Locate the cell with the specified text and output its [x, y] center coordinate. 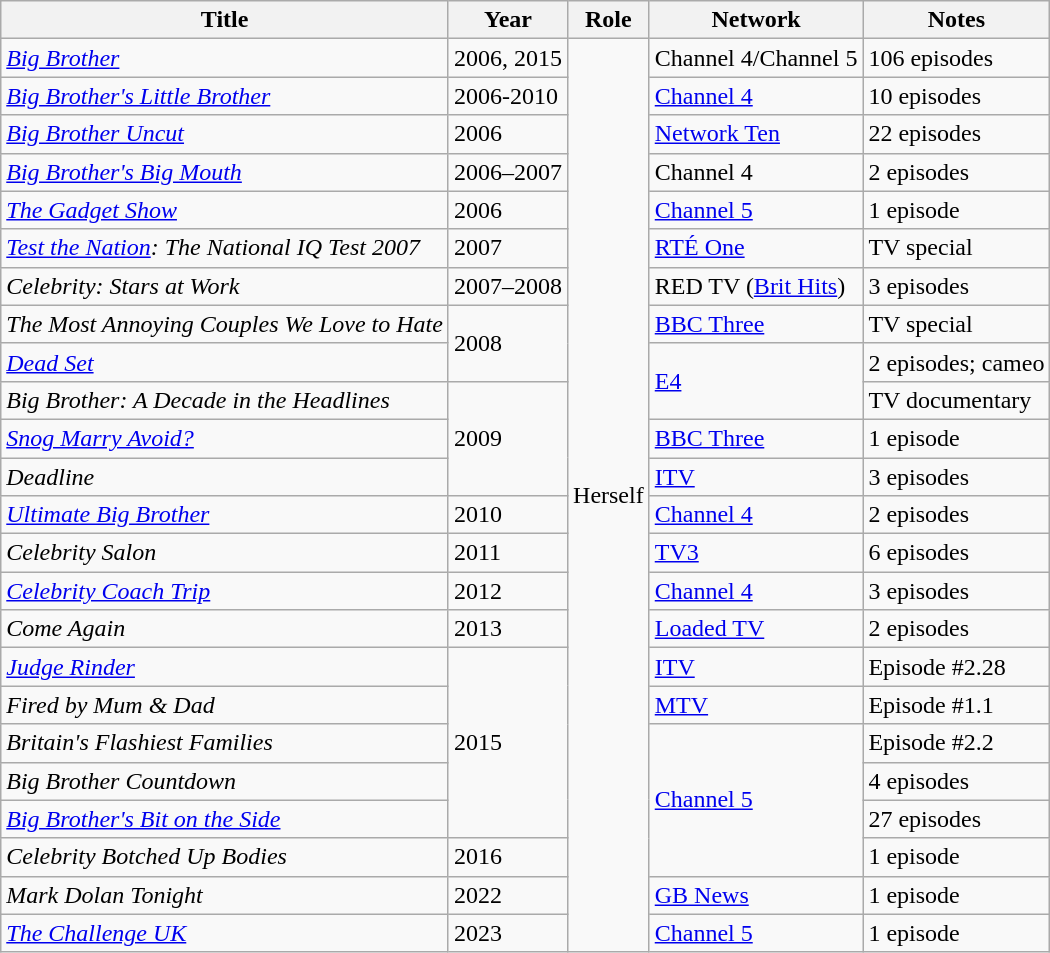
Mark Dolan Tonight [225, 895]
2010 [508, 515]
Episode #2.28 [956, 667]
2012 [508, 591]
2006–2007 [508, 172]
E4 [756, 381]
Big Brother Uncut [225, 134]
Come Again [225, 629]
2007–2008 [508, 286]
106 episodes [956, 58]
Big Brother: A Decade in the Headlines [225, 400]
Big Brother's Bit on the Side [225, 819]
2022 [508, 895]
2011 [508, 553]
2016 [508, 857]
Big Brother's Big Mouth [225, 172]
The Challenge UK [225, 933]
Episode #2.2 [956, 743]
27 episodes [956, 819]
Year [508, 20]
Celebrity Coach Trip [225, 591]
Ultimate Big Brother [225, 515]
Network [756, 20]
22 episodes [956, 134]
Title [225, 20]
Episode #1.1 [956, 705]
Britain's Flashiest Families [225, 743]
Big Brother [225, 58]
Herself [609, 496]
The Most Annoying Couples We Love to Hate [225, 324]
Snog Marry Avoid? [225, 438]
2015 [508, 743]
2 episodes; cameo [956, 362]
Deadline [225, 477]
2013 [508, 629]
4 episodes [956, 781]
Big Brother Countdown [225, 781]
2007 [508, 248]
Celebrity Botched Up Bodies [225, 857]
Fired by Mum & Dad [225, 705]
2006-2010 [508, 96]
Judge Rinder [225, 667]
2008 [508, 343]
RTÉ One [756, 248]
Channel 4/Channel 5 [756, 58]
TV3 [756, 553]
MTV [756, 705]
Loaded TV [756, 629]
Celebrity: Stars at Work [225, 286]
Dead Set [225, 362]
10 episodes [956, 96]
Celebrity Salon [225, 553]
GB News [756, 895]
RED TV (Brit Hits) [756, 286]
6 episodes [956, 553]
Big Brother's Little Brother [225, 96]
Test the Nation: The National IQ Test 2007 [225, 248]
Role [609, 20]
The Gadget Show [225, 210]
2009 [508, 438]
2023 [508, 933]
TV documentary [956, 400]
2006, 2015 [508, 58]
Notes [956, 20]
Network Ten [756, 134]
